Return the (x, y) coordinate for the center point of the cell that contains the specified text.  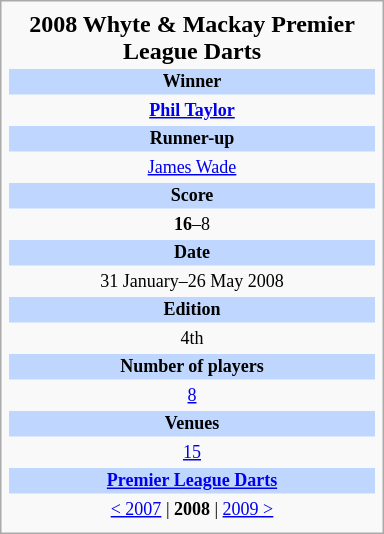
Venues (192, 424)
2008 Whyte & Mackay Premier League Darts (192, 38)
Score (192, 196)
Runner-up (192, 139)
Number of players (192, 367)
31 January–26 May 2008 (192, 282)
James Wade (192, 168)
15 (192, 453)
Edition (192, 310)
Date (192, 253)
Winner (192, 82)
8 (192, 396)
Phil Taylor (192, 111)
4th (192, 339)
16–8 (192, 225)
Premier League Darts (192, 481)
< 2007 | 2008 | 2009 > (192, 510)
